From the cell containing the given text, extract its center point as (X, Y) coordinate. 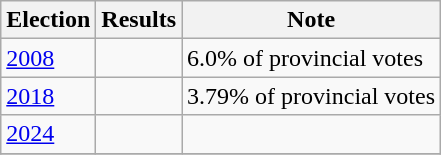
Results (139, 20)
3.79% of provincial votes (312, 96)
2008 (48, 58)
Note (312, 20)
Election (48, 20)
6.0% of provincial votes (312, 58)
2024 (48, 134)
2018 (48, 96)
